Output the (x, y) coordinate of the center of the cell containing the given text.  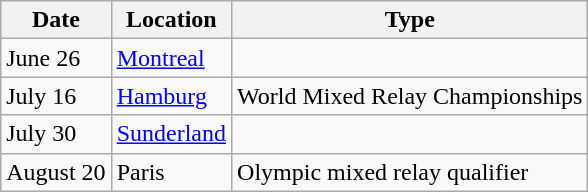
Date (56, 20)
Location (171, 20)
July 30 (56, 134)
June 26 (56, 58)
Montreal (171, 58)
Type (410, 20)
Olympic mixed relay qualifier (410, 172)
July 16 (56, 96)
Sunderland (171, 134)
World Mixed Relay Championships (410, 96)
August 20 (56, 172)
Paris (171, 172)
Hamburg (171, 96)
